Detect which cell encompasses the target text, then output its (X, Y) center coordinate. 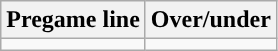
Over/under (210, 20)
Pregame line (74, 20)
